Locate the cell with the specified text and output its [X, Y] center coordinate. 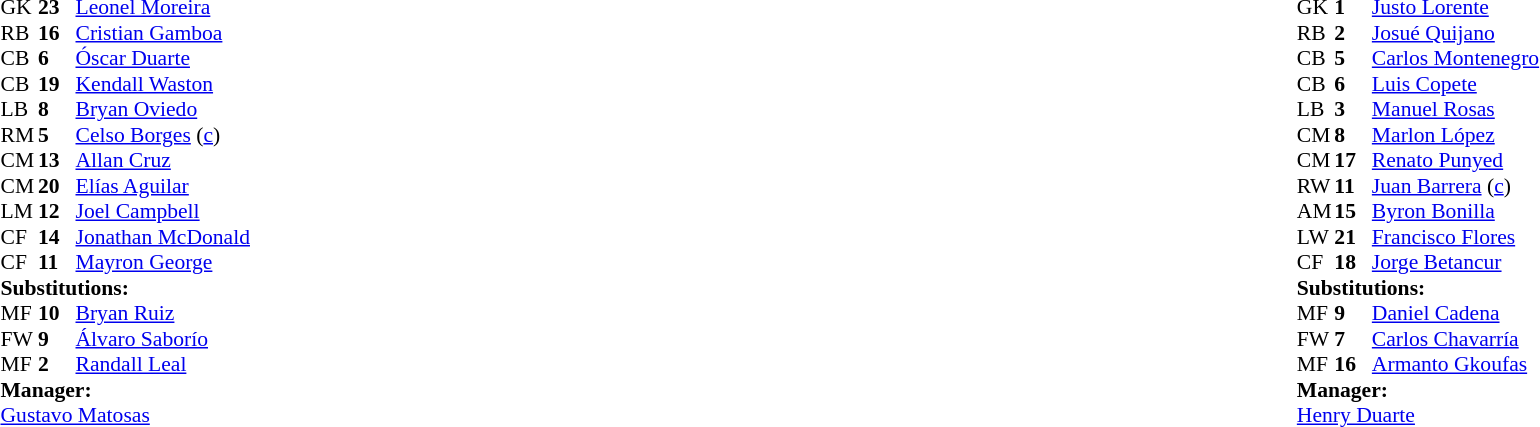
Randall Leal [163, 365]
Carlos Montenegro [1456, 59]
Francisco Flores [1456, 237]
Luis Copete [1456, 84]
Celso Borges (c) [163, 135]
Cristian Gamboa [163, 33]
Byron Bonilla [1456, 211]
Elías Aguilar [163, 186]
7 [1353, 339]
Renato Punyed [1456, 161]
19 [57, 84]
LM [19, 211]
RW [1316, 186]
Armanto Gkoufas [1456, 365]
Kendall Waston [163, 84]
17 [1353, 161]
RM [19, 135]
Juan Barrera (c) [1456, 186]
Óscar Duarte [163, 59]
Jonathan McDonald [163, 237]
AM [1316, 211]
15 [1353, 211]
20 [57, 186]
Manuel Rosas [1456, 109]
18 [1353, 263]
Josué Quijano [1456, 33]
Marlon López [1456, 135]
Allan Cruz [163, 161]
LW [1316, 237]
Bryan Oviedo [163, 109]
Jorge Betancur [1456, 263]
Mayron George [163, 263]
Joel Campbell [163, 211]
Bryan Ruiz [163, 313]
14 [57, 237]
10 [57, 313]
Carlos Chavarría [1456, 339]
12 [57, 211]
13 [57, 161]
21 [1353, 237]
3 [1353, 109]
Daniel Cadena [1456, 313]
Álvaro Saborío [163, 339]
